Capture the cell that displays the provided text and extract its (X, Y) central coordinate. 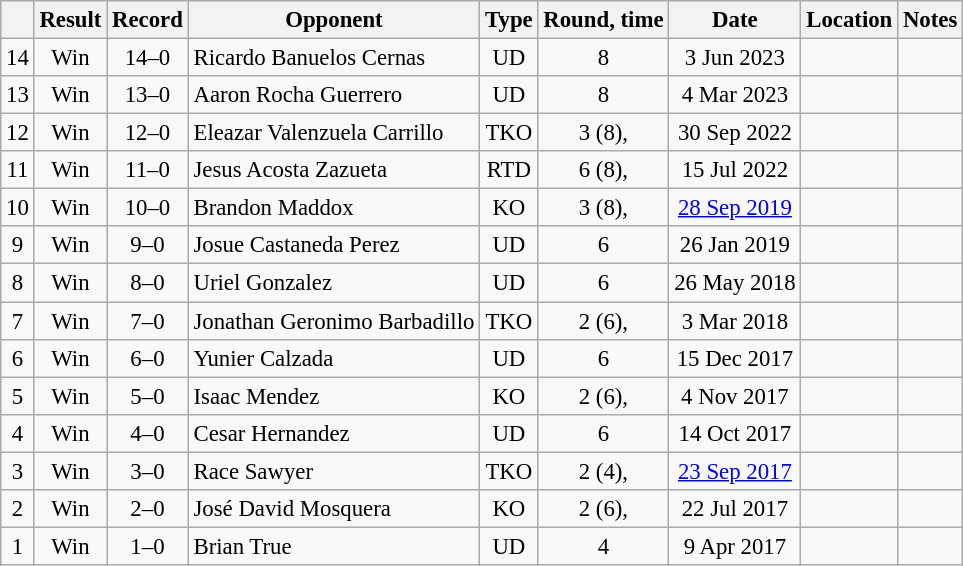
3 Mar 2018 (735, 321)
Record (148, 20)
15 Jul 2022 (735, 170)
Brian True (334, 546)
9–0 (148, 245)
Result (70, 20)
Yunier Calzada (334, 358)
Date (735, 20)
3 (18, 471)
22 Jul 2017 (735, 509)
5 (18, 396)
2 (4), (604, 471)
14 Oct 2017 (735, 433)
1 (18, 546)
13–0 (148, 95)
28 Sep 2019 (735, 208)
12 (18, 133)
RTD (509, 170)
Notes (930, 20)
23 Sep 2017 (735, 471)
Opponent (334, 20)
14–0 (148, 58)
30 Sep 2022 (735, 133)
3–0 (148, 471)
Cesar Hernandez (334, 433)
6 (8), (604, 170)
José David Mosquera (334, 509)
1–0 (148, 546)
Uriel Gonzalez (334, 283)
Josue Castaneda Perez (334, 245)
6–0 (148, 358)
13 (18, 95)
Aaron Rocha Guerrero (334, 95)
5–0 (148, 396)
Round, time (604, 20)
8–0 (148, 283)
Jonathan Geronimo Barbadillo (334, 321)
12–0 (148, 133)
Brandon Maddox (334, 208)
11 (18, 170)
Location (850, 20)
Race Sawyer (334, 471)
4–0 (148, 433)
2–0 (148, 509)
Jesus Acosta Zazueta (334, 170)
15 Dec 2017 (735, 358)
26 May 2018 (735, 283)
4 Mar 2023 (735, 95)
26 Jan 2019 (735, 245)
4 Nov 2017 (735, 396)
11–0 (148, 170)
Eleazar Valenzuela Carrillo (334, 133)
9 Apr 2017 (735, 546)
Ricardo Banuelos Cernas (334, 58)
10–0 (148, 208)
9 (18, 245)
2 (18, 509)
10 (18, 208)
14 (18, 58)
Isaac Mendez (334, 396)
Type (509, 20)
7 (18, 321)
7–0 (148, 321)
3 Jun 2023 (735, 58)
